Return [X, Y] of the center of cell containing provided text 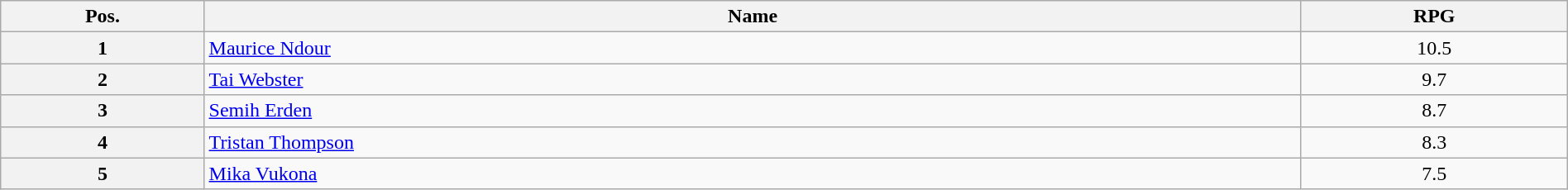
8.7 [1434, 111]
Name [753, 17]
9.7 [1434, 79]
1 [103, 48]
RPG [1434, 17]
5 [103, 173]
4 [103, 142]
Tai Webster [753, 79]
3 [103, 111]
Mika Vukona [753, 173]
Tristan Thompson [753, 142]
Semih Erden [753, 111]
2 [103, 79]
10.5 [1434, 48]
Maurice Ndour [753, 48]
7.5 [1434, 173]
8.3 [1434, 142]
Pos. [103, 17]
